Detect which cell encompasses the target text, then output its [x, y] center coordinate. 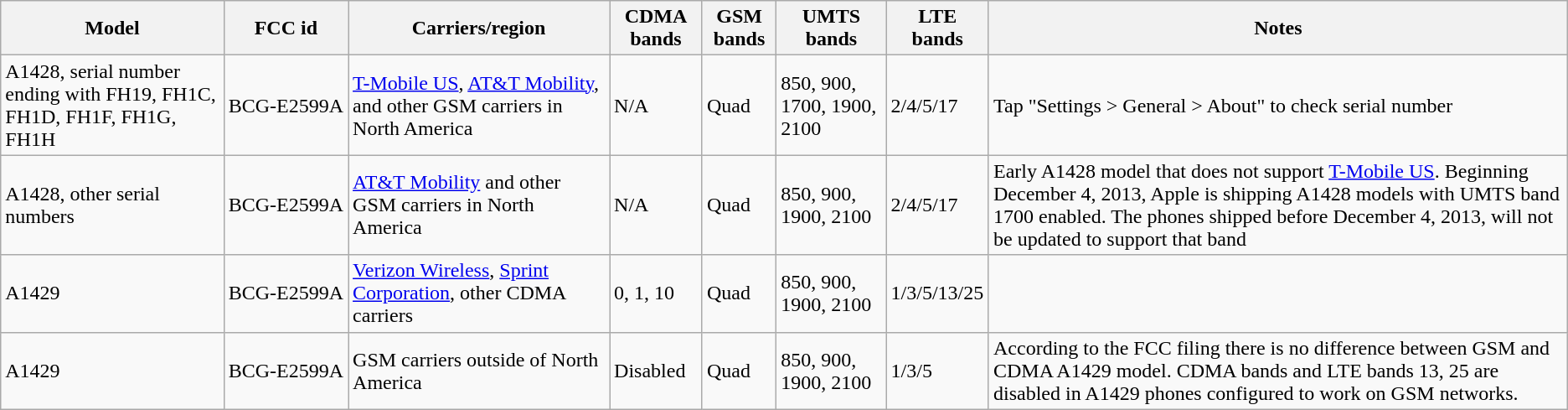
850, 900, 1700, 1900, 2100 [831, 106]
Tap "Settings > General > About" to check serial number [1278, 106]
Model [112, 29]
UMTS bands [831, 29]
0, 1, 10 [657, 293]
CDMA bands [657, 29]
1/3/5/13/25 [937, 293]
A1428, serial number ending with FH19, FH1C, FH1D, FH1F, FH1G, FH1H [112, 106]
Disabled [657, 371]
1/3/5 [937, 371]
Carriers/region [479, 29]
A1428, other serial numbers [112, 205]
AT&T Mobility and other GSM carriers in North America [479, 205]
GSM bands [739, 29]
FCC id [286, 29]
T-Mobile US, AT&T Mobility, and other GSM carriers in North America [479, 106]
GSM carriers outside of North America [479, 371]
LTE bands [937, 29]
Notes [1278, 29]
Verizon Wireless, Sprint Corporation, other CDMA carriers [479, 293]
